For the text-containing cell, return its midpoint in [x, y] coordinate format. 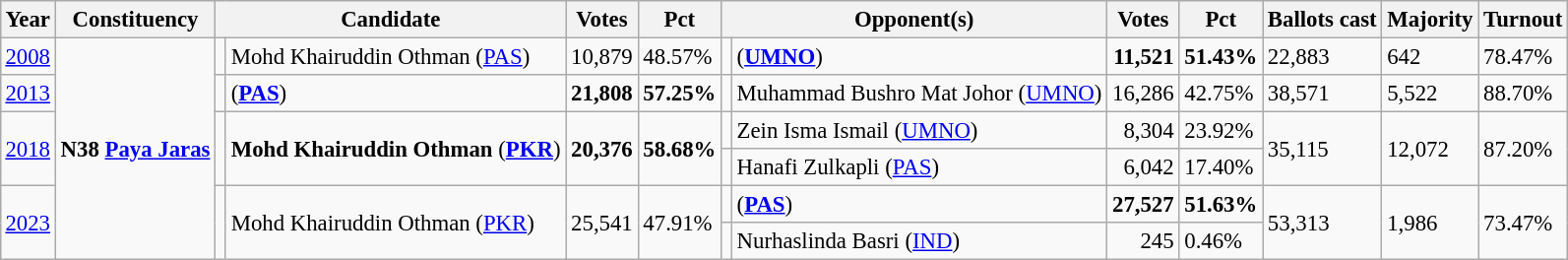
642 [1430, 56]
21,808 [602, 94]
16,286 [1144, 94]
57.25% [679, 94]
20,376 [602, 150]
12,072 [1430, 150]
Mohd Khairuddin Othman (PAS) [396, 56]
38,571 [1323, 94]
42.75% [1221, 94]
1,986 [1430, 223]
245 [1144, 241]
11,521 [1144, 56]
23.92% [1221, 131]
0.46% [1221, 241]
35,115 [1323, 150]
25,541 [602, 223]
73.47% [1524, 223]
88.70% [1524, 94]
51.43% [1221, 56]
Muhammad Bushro Mat Johor (UMNO) [919, 94]
2008 [28, 56]
Constituency [135, 20]
53,313 [1323, 223]
78.47% [1524, 56]
Hanafi Zulkapli (PAS) [919, 167]
Nurhaslinda Basri (IND) [919, 241]
27,527 [1144, 205]
2018 [28, 150]
87.20% [1524, 150]
Candidate [391, 20]
Opponent(s) [914, 20]
6,042 [1144, 167]
(UMNO) [919, 56]
2023 [28, 223]
22,883 [1323, 56]
Zein Isma Ismail (UMNO) [919, 131]
5,522 [1430, 94]
8,304 [1144, 131]
51.63% [1221, 205]
N38 Paya Jaras [135, 149]
Majority [1430, 20]
Ballots cast [1323, 20]
10,879 [602, 56]
Turnout [1524, 20]
48.57% [679, 56]
58.68% [679, 150]
47.91% [679, 223]
17.40% [1221, 167]
Year [28, 20]
2013 [28, 94]
